From the cell containing the given text, extract its center point as (X, Y) coordinate. 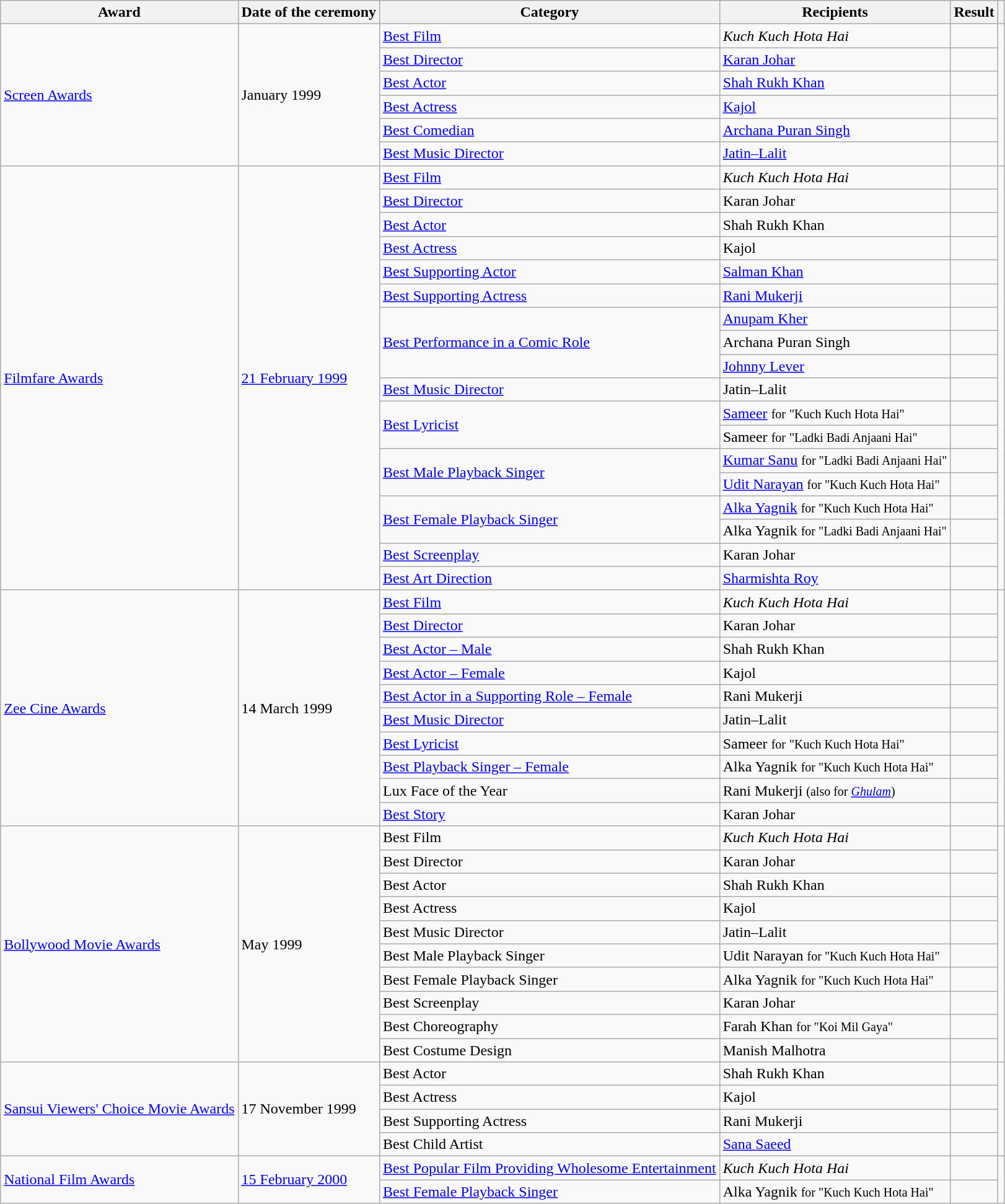
Rani Mukerji (also for Ghulam) (835, 791)
Best Child Artist (550, 1145)
Lux Face of the Year (550, 791)
Sameer for "Ladki Badi Anjaani Hai" (835, 437)
Best Story (550, 814)
Farah Khan for "Koi Mil Gaya" (835, 1026)
January 1999 (309, 95)
Award (119, 12)
15 February 2000 (309, 1180)
Best Comedian (550, 130)
Kumar Sanu for "Ladki Badi Anjaani Hai" (835, 460)
14 March 1999 (309, 708)
Best Playback Singer – Female (550, 767)
Alka Yagnik for "Ladki Badi Anjaani Hai" (835, 531)
Bollywood Movie Awards (119, 944)
Date of the ceremony (309, 12)
Category (550, 12)
Zee Cine Awards (119, 708)
National Film Awards (119, 1180)
Best Choreography (550, 1026)
17 November 1999 (309, 1109)
Salman Khan (835, 271)
Best Supporting Actor (550, 271)
Johnny Lever (835, 366)
May 1999 (309, 944)
Best Costume Design (550, 1050)
Anupam Kher (835, 319)
Best Actor in a Supporting Role – Female (550, 696)
Best Actor – Female (550, 672)
Sansui Viewers' Choice Movie Awards (119, 1109)
Filmfare Awards (119, 378)
Best Art Direction (550, 578)
Best Performance in a Comic Role (550, 343)
Sana Saeed (835, 1145)
Sharmishta Roy (835, 578)
Recipients (835, 12)
Manish Malhotra (835, 1050)
Best Popular Film Providing Wholesome Entertainment (550, 1168)
Result (974, 12)
21 February 1999 (309, 378)
Best Actor – Male (550, 649)
Screen Awards (119, 95)
